Capture the cell that displays the provided text and extract its [x, y] central coordinate. 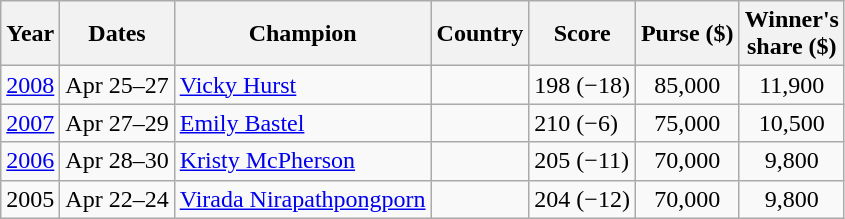
Purse ($) [687, 34]
Year [30, 34]
Vicky Hurst [302, 85]
75,000 [687, 123]
10,500 [792, 123]
Kristy McPherson [302, 161]
2007 [30, 123]
Emily Bastel [302, 123]
Score [582, 34]
2006 [30, 161]
205 (−11) [582, 161]
Winner'sshare ($) [792, 34]
Country [480, 34]
11,900 [792, 85]
Apr 25–27 [117, 85]
210 (−6) [582, 123]
85,000 [687, 85]
2008 [30, 85]
Champion [302, 34]
2005 [30, 199]
198 (−18) [582, 85]
Dates [117, 34]
204 (−12) [582, 199]
Virada Nirapathpongporn [302, 199]
Apr 22–24 [117, 199]
Apr 27–29 [117, 123]
Apr 28–30 [117, 161]
